Determine the [X, Y] coordinate at the center of the cell enclosing the given text.  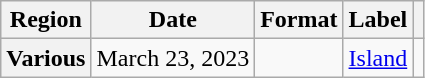
Format [299, 20]
Date [173, 20]
Island [378, 58]
Label [378, 20]
Region [46, 20]
March 23, 2023 [173, 58]
Various [46, 58]
